Identify which cell holds the provided text, then report its (X, Y) central coordinate. 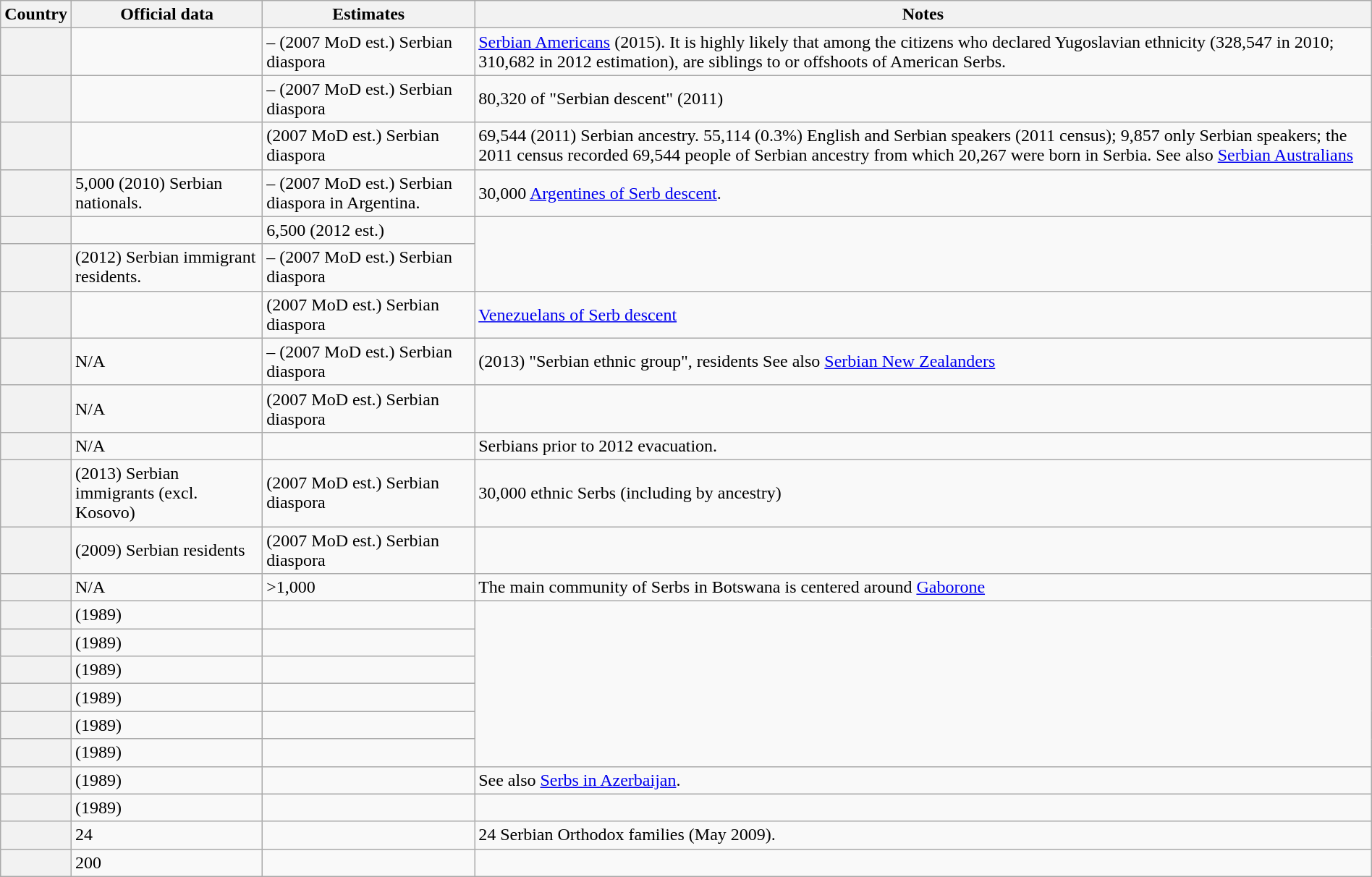
6,500 (2012 est.) (369, 230)
Serbians prior to 2012 evacuation. (923, 446)
24 Serbian Orthodox families (May 2009). (923, 835)
80,320 of "Serbian descent" (2011) (923, 98)
(2013) Serbian immigrants (excl. Kosovo) (166, 493)
– (2007 MoD est.) Serbian diaspora in Argentina. (369, 192)
(2009) Serbian residents (166, 550)
Venezuelans of Serb descent (923, 314)
Country (36, 14)
30,000 Argentines of Serb descent. (923, 192)
5,000 (2010) Serbian nationals. (166, 192)
>1,000 (369, 588)
Official data (166, 14)
Estimates (369, 14)
See also Serbs in Azerbaijan. (923, 780)
24 (166, 835)
Notes (923, 14)
200 (166, 863)
(2012) Serbian immigrant residents. (166, 268)
(2013) "Serbian ethnic group", residents See also Serbian New Zealanders (923, 362)
30,000 ethnic Serbs (including by ancestry) (923, 493)
The main community of Serbs in Botswana is centered around Gaborone (923, 588)
